Output the [X, Y] coordinate of the center of the cell containing the given text.  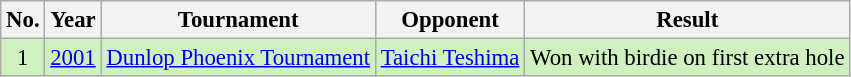
1 [23, 58]
Dunlop Phoenix Tournament [238, 58]
Taichi Teshima [450, 58]
Result [688, 20]
Won with birdie on first extra hole [688, 58]
2001 [73, 58]
No. [23, 20]
Year [73, 20]
Opponent [450, 20]
Tournament [238, 20]
